Output the (x, y) coordinate of the center of the cell containing the given text.  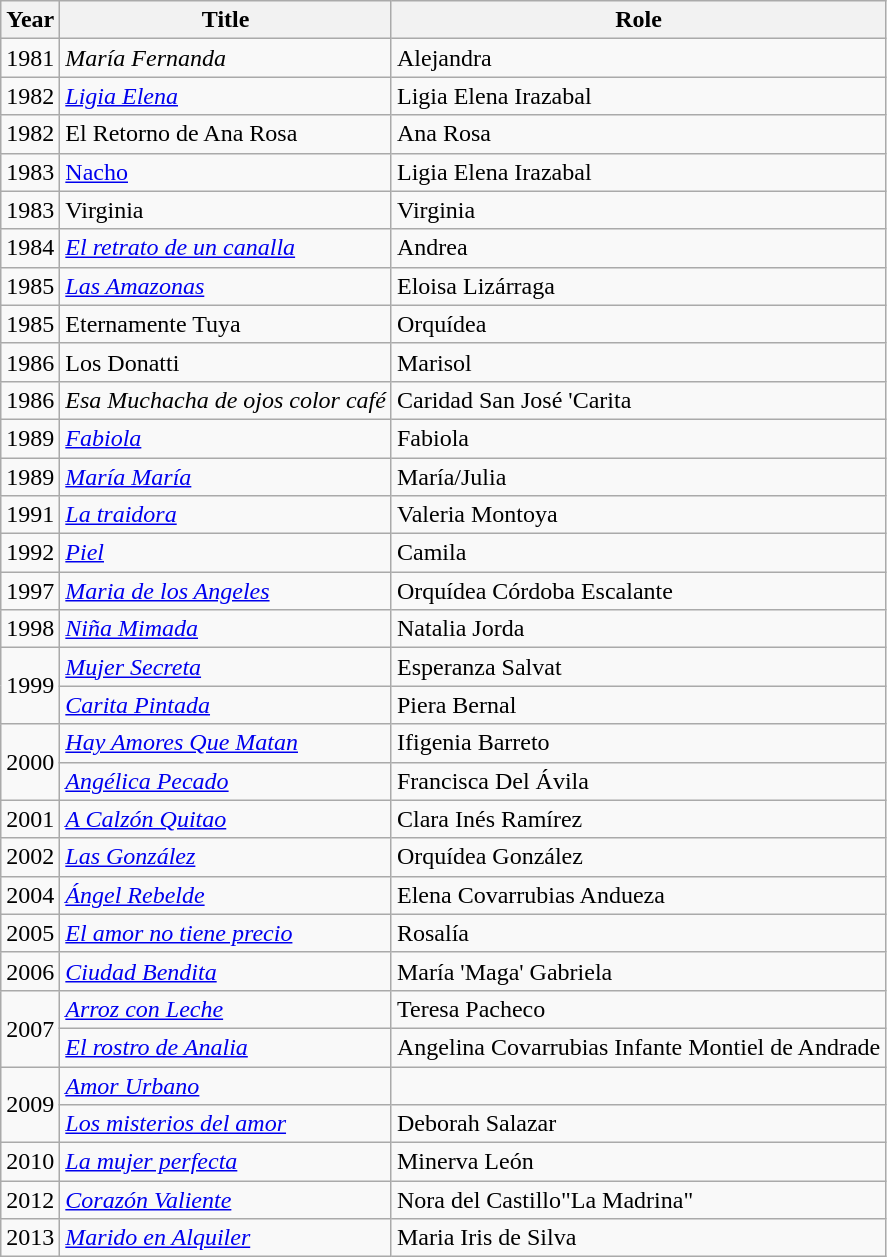
Orquídea Córdoba Escalante (638, 591)
Carita Pintada (226, 705)
1981 (30, 58)
Marido en Alquiler (226, 1238)
Deborah Salazar (638, 1124)
Eloisa Lizárraga (638, 286)
Teresa Pacheco (638, 1009)
2010 (30, 1162)
María María (226, 477)
Ifigenia Barreto (638, 743)
Amor Urbano (226, 1085)
María/Julia (638, 477)
El amor no tiene precio (226, 933)
Las González (226, 857)
Piera Bernal (638, 705)
Maria de los Angeles (226, 591)
Minerva León (638, 1162)
El retrato de un canalla (226, 248)
Los misterios del amor (226, 1124)
Orquídea (638, 324)
María Fernanda (226, 58)
Esa Muchacha de ojos color café (226, 400)
Elena Covarrubias Andueza (638, 895)
2000 (30, 762)
Ana Rosa (638, 134)
Ligia Elena (226, 96)
Las Amazonas (226, 286)
Mujer Secreta (226, 667)
Alejandra (638, 58)
1998 (30, 629)
2001 (30, 819)
2006 (30, 971)
Year (30, 20)
1997 (30, 591)
La mujer perfecta (226, 1162)
1984 (30, 248)
2012 (30, 1200)
Nacho (226, 172)
Los Donatti (226, 362)
Angélica Pecado (226, 781)
2007 (30, 1028)
Caridad San José 'Carita (638, 400)
2004 (30, 895)
Francisca Del Ávila (638, 781)
Andrea (638, 248)
Corazón Valiente (226, 1200)
Piel (226, 553)
Esperanza Salvat (638, 667)
Ángel Rebelde (226, 895)
Valeria Montoya (638, 515)
Angelina Covarrubias Infante Montiel de Andrade (638, 1047)
2005 (30, 933)
A Calzón Quitao (226, 819)
Natalia Jorda (638, 629)
Title (226, 20)
2002 (30, 857)
Ciudad Bendita (226, 971)
2009 (30, 1104)
1992 (30, 553)
Clara Inés Ramírez (638, 819)
Rosalía (638, 933)
Camila (638, 553)
Marisol (638, 362)
El rostro de Analia (226, 1047)
Nora del Castillo"La Madrina" (638, 1200)
María 'Maga' Gabriela (638, 971)
Arroz con Leche (226, 1009)
Niña Mimada (226, 629)
1991 (30, 515)
2013 (30, 1238)
La traidora (226, 515)
Hay Amores Que Matan (226, 743)
Maria Iris de Silva (638, 1238)
1999 (30, 686)
Eternamente Tuya (226, 324)
Role (638, 20)
El Retorno de Ana Rosa (226, 134)
Orquídea González (638, 857)
